Provide the (x, y) coordinate of the cell's center where the given text is located.  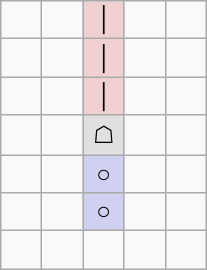
☖ (104, 135)
